Identify which cell holds the provided text, then report its [x, y] central coordinate. 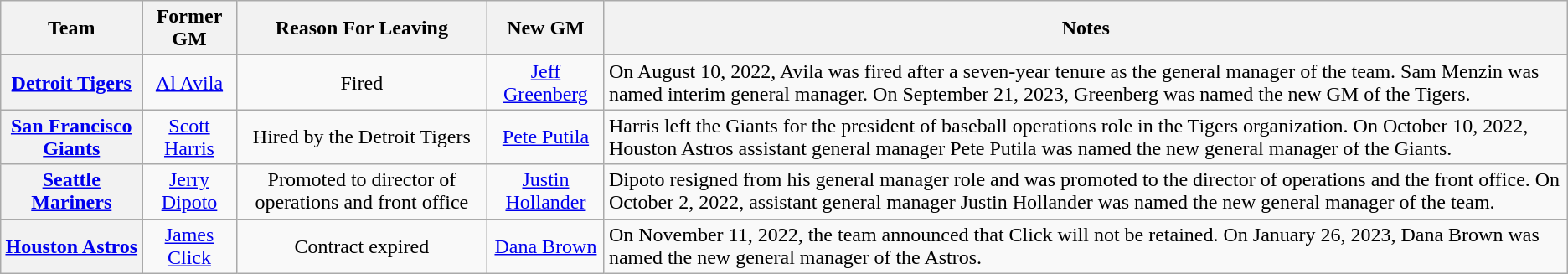
Contract expired [362, 246]
Reason For Leaving [362, 28]
Notes [1086, 28]
Pete Putila [546, 137]
Detroit Tigers [72, 82]
Team [72, 28]
Dana Brown [546, 246]
Houston Astros [72, 246]
Hired by the Detroit Tigers [362, 137]
Former GM [189, 28]
Seattle Mariners [72, 191]
Scott Harris [189, 137]
San Francisco Giants [72, 137]
Jerry Dipoto [189, 191]
James Click [189, 246]
Fired [362, 82]
Jeff Greenberg [546, 82]
Al Avila [189, 82]
Justin Hollander [546, 191]
New GM [546, 28]
Promoted to director of operations and front office [362, 191]
